Find where the given text appears and provide that cell's center as [X, Y] coordinate. 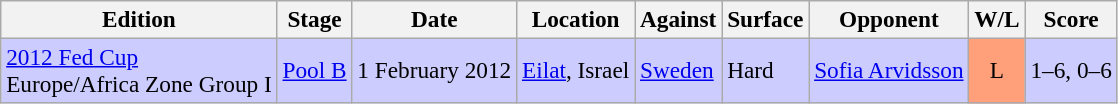
W/L [997, 19]
Eilat, Israel [576, 70]
Pool B [314, 70]
Against [678, 19]
Date [434, 19]
Sweden [678, 70]
L [997, 70]
Score [1071, 19]
Surface [766, 19]
Hard [766, 70]
1–6, 0–6 [1071, 70]
2012 Fed Cup Europe/Africa Zone Group I [139, 70]
Opponent [889, 19]
Stage [314, 19]
Edition [139, 19]
Location [576, 19]
Sofia Arvidsson [889, 70]
1 February 2012 [434, 70]
